Extract the [X, Y] coordinate from the center of the cell holding the provided text.  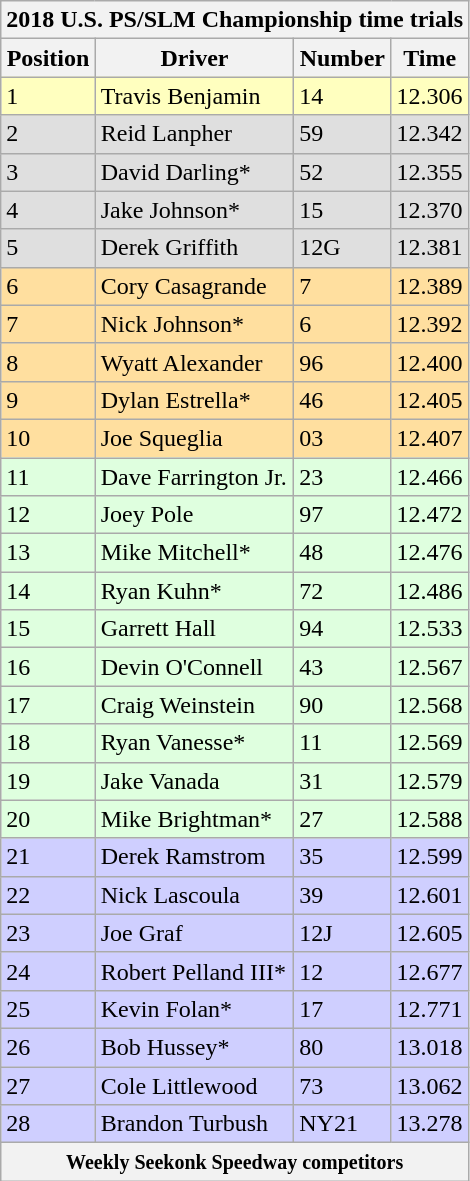
12.405 [430, 400]
Cory Casagrande [194, 286]
Dave Farrington Jr. [194, 477]
12.400 [430, 362]
12.476 [430, 553]
Devin O'Connell [194, 667]
25 [48, 1009]
26 [48, 1047]
73 [342, 1085]
21 [48, 857]
Cole Littlewood [194, 1085]
12.605 [430, 933]
39 [342, 895]
52 [342, 172]
12.569 [430, 743]
96 [342, 362]
Joey Pole [194, 515]
46 [342, 400]
13 [48, 553]
28 [48, 1124]
12.771 [430, 1009]
12J [342, 933]
13.278 [430, 1124]
72 [342, 591]
9 [48, 400]
12.392 [430, 324]
80 [342, 1047]
12.342 [430, 134]
12.567 [430, 667]
Brandon Turbush [194, 1124]
12.568 [430, 705]
12.588 [430, 819]
22 [48, 895]
Garrett Hall [194, 629]
12.601 [430, 895]
12.306 [430, 96]
59 [342, 134]
Wyatt Alexander [194, 362]
Dylan Estrella* [194, 400]
12.486 [430, 591]
90 [342, 705]
12G [342, 248]
20 [48, 819]
12.407 [430, 438]
Reid Lanpher [194, 134]
12.381 [430, 248]
Travis Benjamin [194, 96]
Nick Lascoula [194, 895]
2 [48, 134]
24 [48, 971]
94 [342, 629]
NY21 [342, 1124]
Driver [194, 58]
12.579 [430, 781]
31 [342, 781]
19 [48, 781]
Derek Ramstrom [194, 857]
18 [48, 743]
Ryan Kuhn* [194, 591]
5 [48, 248]
3 [48, 172]
12.370 [430, 210]
2018 U.S. PS/SLM Championship time trials [235, 20]
48 [342, 553]
Position [48, 58]
16 [48, 667]
13.018 [430, 1047]
10 [48, 438]
12.599 [430, 857]
David Darling* [194, 172]
13.062 [430, 1085]
Robert Pelland III* [194, 971]
1 [48, 96]
43 [342, 667]
Ryan Vanesse* [194, 743]
Number [342, 58]
12.389 [430, 286]
Nick Johnson* [194, 324]
Mike Mitchell* [194, 553]
12.355 [430, 172]
Bob Hussey* [194, 1047]
Weekly Seekonk Speedway competitors [235, 1162]
Kevin Folan* [194, 1009]
12.472 [430, 515]
Joe Squeglia [194, 438]
35 [342, 857]
12.533 [430, 629]
Time [430, 58]
8 [48, 362]
12.466 [430, 477]
Jake Vanada [194, 781]
Mike Brightman* [194, 819]
03 [342, 438]
97 [342, 515]
Craig Weinstein [194, 705]
Jake Johnson* [194, 210]
12.677 [430, 971]
4 [48, 210]
Joe Graf [194, 933]
Derek Griffith [194, 248]
